Output the (x, y) coordinate of the center of the cell containing the given text.  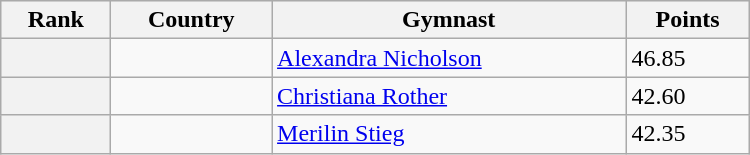
Points (688, 20)
42.60 (688, 96)
Country (192, 20)
46.85 (688, 58)
42.35 (688, 134)
Gymnast (449, 20)
Alexandra Nicholson (449, 58)
Merilin Stieg (449, 134)
Rank (56, 20)
Christiana Rother (449, 96)
